Search for the cell housing the specified text and yield its [X, Y] center coordinate. 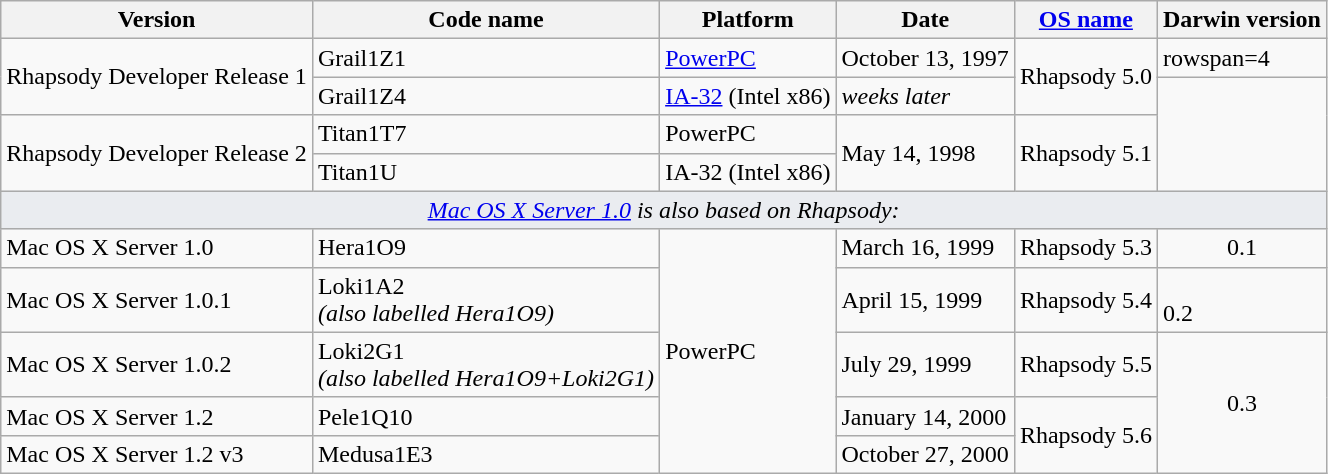
July 29, 1999 [925, 364]
Rhapsody 5.0 [1086, 77]
Mac OS X Server 1.2 v3 [157, 454]
0.1 [1242, 248]
Rhapsody 5.3 [1086, 248]
March 16, 1999 [925, 248]
October 13, 1997 [925, 58]
January 14, 2000 [925, 416]
May 14, 1998 [925, 153]
Grail1Z4 [486, 96]
rowspan=4 [1242, 58]
Loki1A2(also labelled Hera1O9) [486, 300]
Rhapsody 5.4 [1086, 300]
Hera1O9 [486, 248]
Titan1U [486, 172]
Titan1T7 [486, 134]
Loki2G1(also labelled Hera1O9+Loki2G1) [486, 364]
Medusa1E3 [486, 454]
Mac OS X Server 1.0.1 [157, 300]
Grail1Z1 [486, 58]
Rhapsody 5.1 [1086, 153]
Rhapsody Developer Release 1 [157, 77]
Version [157, 20]
Mac OS X Server 1.0 [157, 248]
0.3 [1242, 402]
Code name [486, 20]
Rhapsody 5.6 [1086, 435]
OS name [1086, 20]
Mac OS X Server 1.2 [157, 416]
Rhapsody 5.5 [1086, 364]
October 27, 2000 [925, 454]
Mac OS X Server 1.0.2 [157, 364]
April 15, 1999 [925, 300]
Platform [748, 20]
Mac OS X Server 1.0 is also based on Rhapsody: [664, 210]
Date [925, 20]
Rhapsody Developer Release 2 [157, 153]
Darwin version [1242, 20]
0.2 [1242, 300]
weeks later [925, 96]
Pele1Q10 [486, 416]
